Return the [x, y] coordinate for the center point of the cell that contains the specified text.  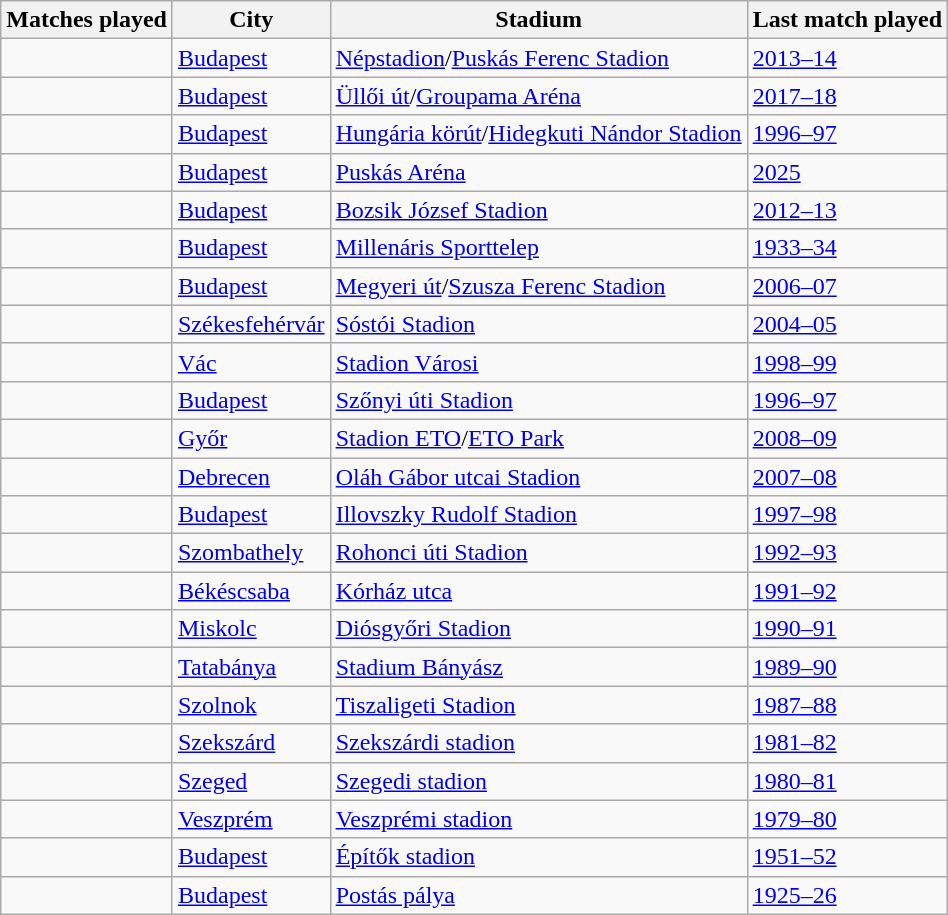
Vác [251, 362]
Last match played [847, 20]
Szekszárdi stadion [538, 743]
1979–80 [847, 819]
Megyeri út/Szusza Ferenc Stadion [538, 286]
Szombathely [251, 553]
Szegedi stadion [538, 781]
Diósgyőri Stadion [538, 629]
2012–13 [847, 210]
1992–93 [847, 553]
Békéscsaba [251, 591]
Népstadion/Puskás Ferenc Stadion [538, 58]
1981–82 [847, 743]
1980–81 [847, 781]
Üllői út/Groupama Aréna [538, 96]
Bozsik József Stadion [538, 210]
2006–07 [847, 286]
2017–18 [847, 96]
Postás pálya [538, 895]
1933–34 [847, 248]
1991–92 [847, 591]
1925–26 [847, 895]
City [251, 20]
Veszprémi stadion [538, 819]
Hungária körút/Hidegkuti Nándor Stadion [538, 134]
Miskolc [251, 629]
2004–05 [847, 324]
1951–52 [847, 857]
Szolnok [251, 705]
Rohonci úti Stadion [538, 553]
Veszprém [251, 819]
Szekszárd [251, 743]
Győr [251, 438]
Szőnyi úti Stadion [538, 400]
Matches played [87, 20]
Stadium [538, 20]
Tiszaligeti Stadion [538, 705]
Szeged [251, 781]
2013–14 [847, 58]
Stadion Városi [538, 362]
1987–88 [847, 705]
Székesfehérvár [251, 324]
Millenáris Sporttelep [538, 248]
Illovszky Rudolf Stadion [538, 515]
Sóstói Stadion [538, 324]
1998–99 [847, 362]
Építők stadion [538, 857]
1990–91 [847, 629]
Tatabánya [251, 667]
Debrecen [251, 477]
Puskás Aréna [538, 172]
Stadion ETO/ETO Park [538, 438]
1989–90 [847, 667]
Oláh Gábor utcai Stadion [538, 477]
2007–08 [847, 477]
Kórház utca [538, 591]
2025 [847, 172]
Stadium Bányász [538, 667]
1997–98 [847, 515]
2008–09 [847, 438]
